Identify which cell holds the provided text, then report its [X, Y] central coordinate. 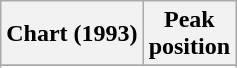
Peakposition [189, 34]
Chart (1993) [72, 34]
